Return the (x, y) coordinate for the center point of the cell that contains the specified text.  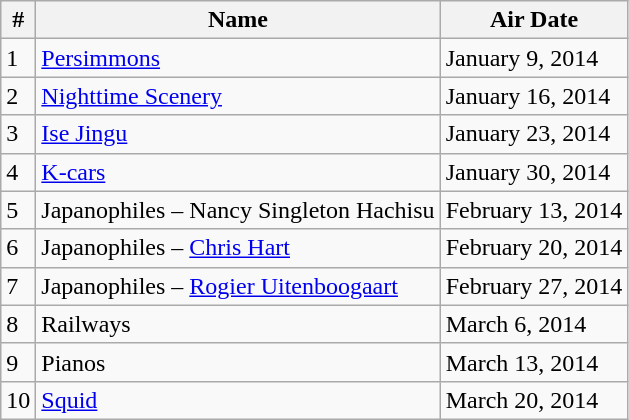
6 (18, 248)
February 27, 2014 (534, 286)
Name (238, 20)
# (18, 20)
Air Date (534, 20)
Squid (238, 400)
January 30, 2014 (534, 172)
3 (18, 134)
Persimmons (238, 58)
January 23, 2014 (534, 134)
Ise Jingu (238, 134)
7 (18, 286)
1 (18, 58)
February 13, 2014 (534, 210)
March 6, 2014 (534, 324)
Japanophiles – Rogier Uitenboogaart (238, 286)
March 20, 2014 (534, 400)
9 (18, 362)
8 (18, 324)
Japanophiles – Nancy Singleton Hachisu (238, 210)
Pianos (238, 362)
Nighttime Scenery (238, 96)
January 16, 2014 (534, 96)
March 13, 2014 (534, 362)
4 (18, 172)
10 (18, 400)
K-cars (238, 172)
Japanophiles – Chris Hart (238, 248)
February 20, 2014 (534, 248)
Railways (238, 324)
5 (18, 210)
2 (18, 96)
January 9, 2014 (534, 58)
